Capture the cell that displays the provided text and extract its (x, y) central coordinate. 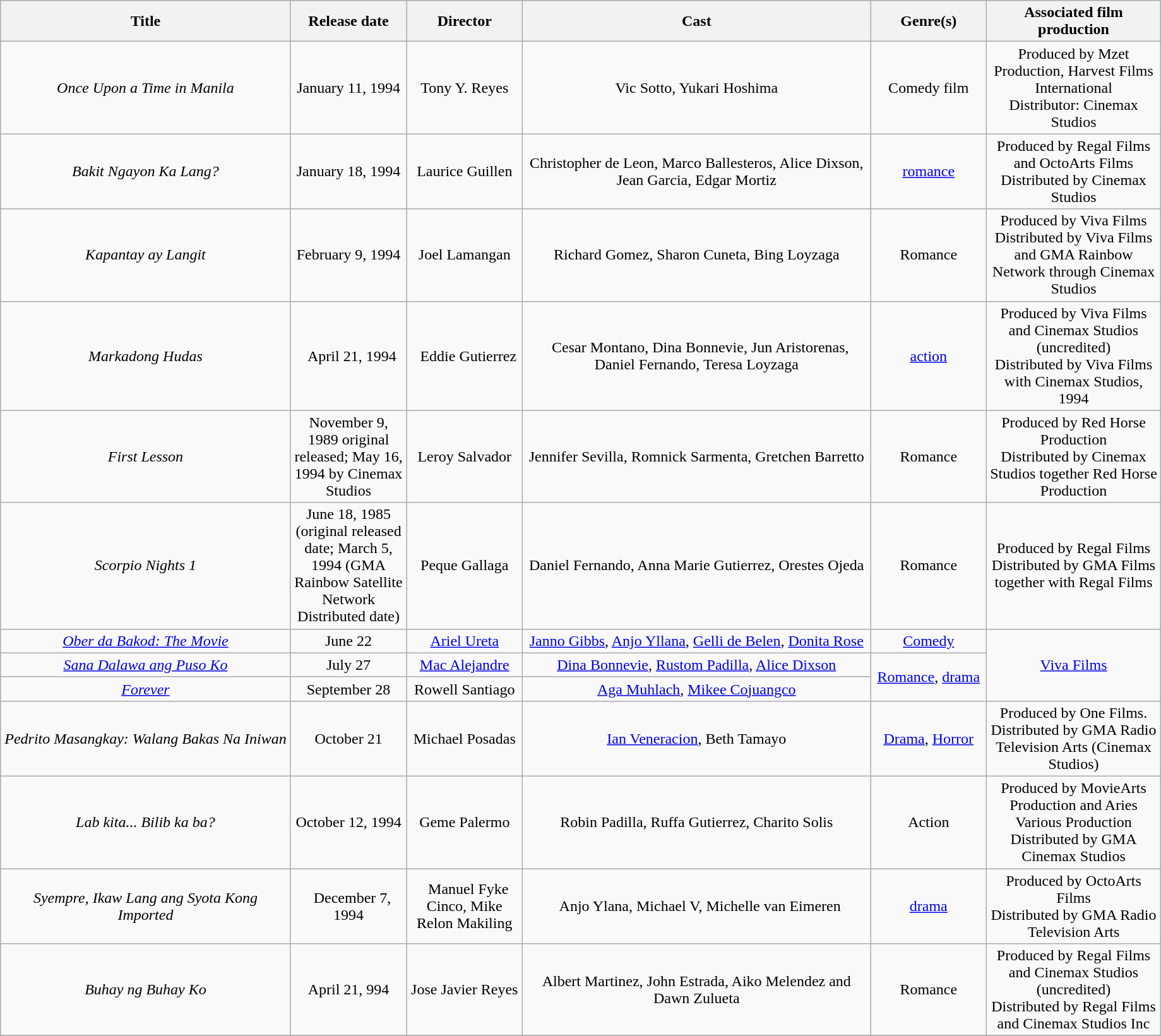
Michael Posadas (465, 739)
Cesar Montano, Dina Bonnevie, Jun Aristorenas, Daniel Fernando, Teresa Loyzaga (697, 356)
Leroy Salvador (465, 456)
Produced by One Films. Distributed by GMA Radio Television Arts (Cinemax Studios) (1074, 739)
Produced by OctoArts FilmsDistributed by GMA Radio Television Arts (1074, 907)
Director (465, 21)
Genre(s) (929, 21)
Tony Y. Reyes (465, 88)
Produced by Mzet Production, Harvest Films InternationalDistributor: Cinemax Studios (1074, 88)
Pedrito Masangkay: Walang Bakas Na Iniwan (145, 739)
Comedy film (929, 88)
Produced by Regal Films and Cinemax Studios (uncredited)Distributed by Regal Films and Cinemax Studios Inc (1074, 990)
Markadong Hudas (145, 356)
Aga Muhlach, Mikee Cojuangco (697, 689)
Forever (145, 689)
romance (929, 172)
Peque Gallaga (465, 566)
Action (929, 822)
Buhay ng Buhay Ko (145, 990)
June 22 (348, 641)
Syempre, Ikaw Lang ang Syota Kong Imported (145, 907)
Joel Lamangan (465, 255)
February 9, 1994 (348, 255)
Christopher de Leon, Marco Ballesteros, Alice Dixson, Jean Garcia, Edgar Mortiz (697, 172)
Ober da Bakod: The Movie (145, 641)
Produced by Viva Films and Cinemax Studios (uncredited)Distributed by Viva Films with Cinemax Studios, 1994 (1074, 356)
Once Upon a Time in Manila (145, 88)
Sana Dalawa ang Puso Ko (145, 665)
January 11, 1994 (348, 88)
Drama, Horror (929, 739)
Cast (697, 21)
Produced by Red Horse ProductionDistributed by Cinemax Studios together Red Horse Production (1074, 456)
action (929, 356)
Produced by Viva FilmsDistributed by Viva Films and GMA Rainbow Network through Cinemax Studios (1074, 255)
Comedy (929, 641)
June 18, 1985 (original released date; March 5, 1994 (GMA Rainbow Satellite Network Distributed date) (348, 566)
Laurice Guillen (465, 172)
Richard Gomez, Sharon Cuneta, Bing Loyzaga (697, 255)
October 12, 1994 (348, 822)
Dina Bonnevie, Rustom Padilla, Alice Dixson (697, 665)
Jose Javier Reyes (465, 990)
Title (145, 21)
Bakit Ngayon Ka Lang? (145, 172)
Daniel Fernando, Anna Marie Gutierrez, Orestes Ojeda (697, 566)
Albert Martinez, John Estrada, Aiko Melendez and Dawn Zulueta (697, 990)
First Lesson (145, 456)
Ariel Ureta (465, 641)
Scorpio Nights 1 (145, 566)
January 18, 1994 (348, 172)
Mac Alejandre (465, 665)
Ian Veneracion, Beth Tamayo (697, 739)
Associated film production (1074, 21)
November 9, 1989 original released; May 16, 1994 by Cinemax Studios (348, 456)
Janno Gibbs, Anjo Yllana, Gelli de Belen, Donita Rose (697, 641)
Geme Palermo (465, 822)
Viva Films (1074, 665)
Romance, drama (929, 677)
Kapantay ay Langit (145, 255)
Anjo Ylana, Michael V, Michelle van Eimeren (697, 907)
October 21 (348, 739)
Vic Sotto, Yukari Hoshima (697, 88)
Robin Padilla, Ruffa Gutierrez, Charito Solis (697, 822)
Release date (348, 21)
Rowell Santiago (465, 689)
Produced by MovieArts Production and Aries Various ProductionDistributed by GMA Cinemax Studios (1074, 822)
April 21, 1994 (348, 356)
September 28 (348, 689)
Manuel Fyke Cinco, Mike Relon Makiling (465, 907)
July 27 (348, 665)
drama (929, 907)
Eddie Gutierrez (465, 356)
Produced by Regal FilmsDistributed by GMA Films together with Regal Films (1074, 566)
April 21, 994 (348, 990)
Jennifer Sevilla, Romnick Sarmenta, Gretchen Barretto (697, 456)
Produced by Regal Films and OctoArts FilmsDistributed by Cinemax Studios (1074, 172)
Lab kita... Bilib ka ba? (145, 822)
December 7, 1994 (348, 907)
